Scan for the cell matching the given text and deliver its [x, y] coordinate at center. 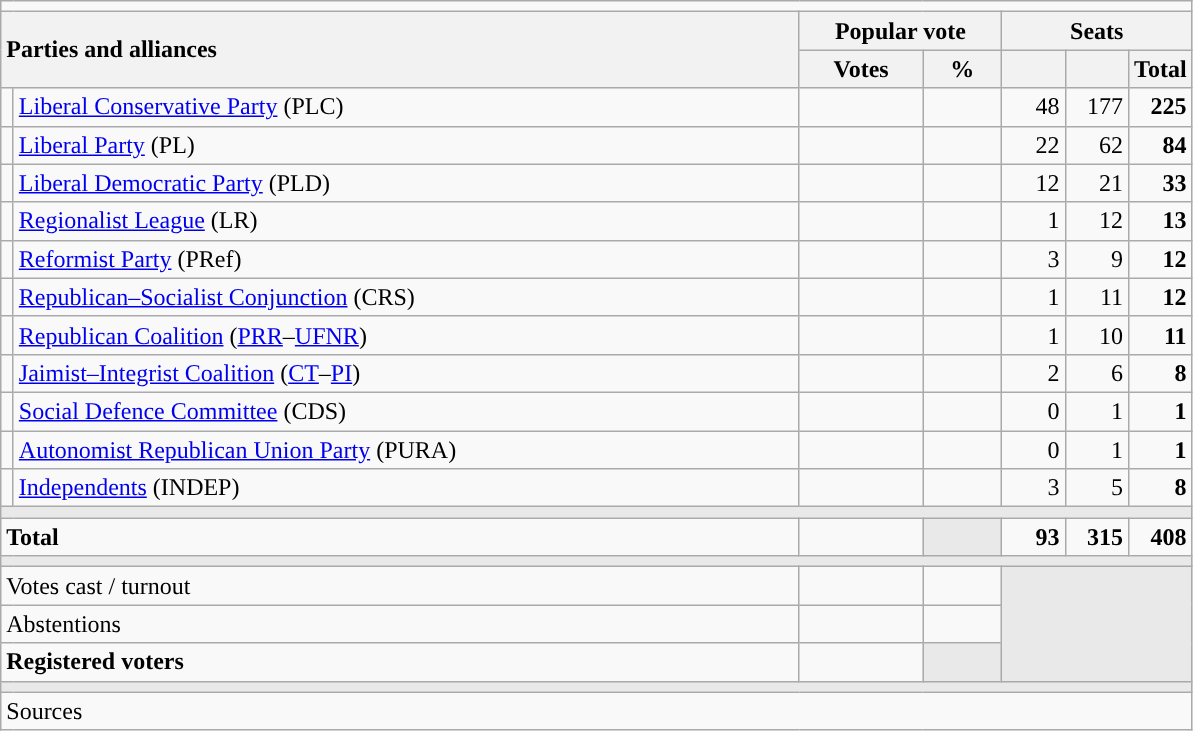
2 [1033, 373]
6 [1097, 373]
Liberal Democratic Party (PLD) [406, 183]
Votes cast / turnout [400, 586]
Seats [1096, 31]
13 [1161, 221]
Reformist Party (PRef) [406, 259]
Social Defence Committee (CDS) [406, 411]
10 [1097, 335]
Votes [861, 69]
9 [1097, 259]
Sources [596, 711]
408 [1161, 537]
93 [1033, 537]
Abstentions [400, 624]
Autonomist Republican Union Party (PURA) [406, 449]
Jaimist–Integrist Coalition (CT–PI) [406, 373]
62 [1097, 145]
% [962, 69]
84 [1161, 145]
315 [1097, 537]
Parties and alliances [400, 50]
48 [1033, 107]
21 [1097, 183]
33 [1161, 183]
Republican–Socialist Conjunction (CRS) [406, 297]
22 [1033, 145]
Independents (INDEP) [406, 488]
Republican Coalition (PRR–UFNR) [406, 335]
Registered voters [400, 662]
177 [1097, 107]
225 [1161, 107]
5 [1097, 488]
Liberal Conservative Party (PLC) [406, 107]
Popular vote [900, 31]
Regionalist League (LR) [406, 221]
Liberal Party (PL) [406, 145]
